From the cell containing the given text, extract its center point as [X, Y] coordinate. 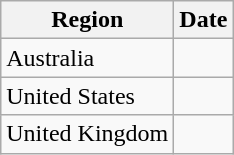
Australia [88, 58]
Region [88, 20]
Date [204, 20]
United Kingdom [88, 134]
United States [88, 96]
